Capture the cell that displays the provided text and extract its (x, y) central coordinate. 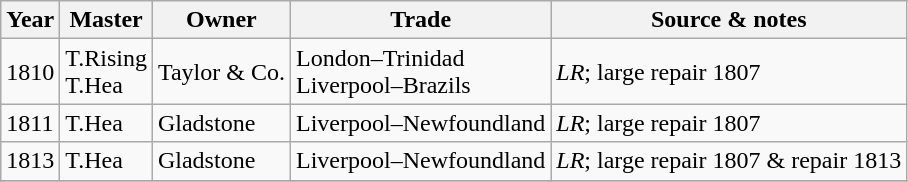
London–TrinidadLiverpool–Brazils (420, 72)
1810 (30, 72)
LR; large repair 1807 & repair 1813 (729, 161)
Year (30, 20)
Master (106, 20)
1811 (30, 123)
T.RisingT.Hea (106, 72)
Owner (221, 20)
Trade (420, 20)
Taylor & Co. (221, 72)
Source & notes (729, 20)
1813 (30, 161)
